Return [X, Y] of the center of cell containing provided text 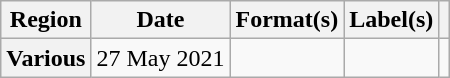
Region [46, 20]
Date [160, 20]
27 May 2021 [160, 58]
Various [46, 58]
Label(s) [392, 20]
Format(s) [287, 20]
